Search for the cell housing the specified text and yield its (X, Y) center coordinate. 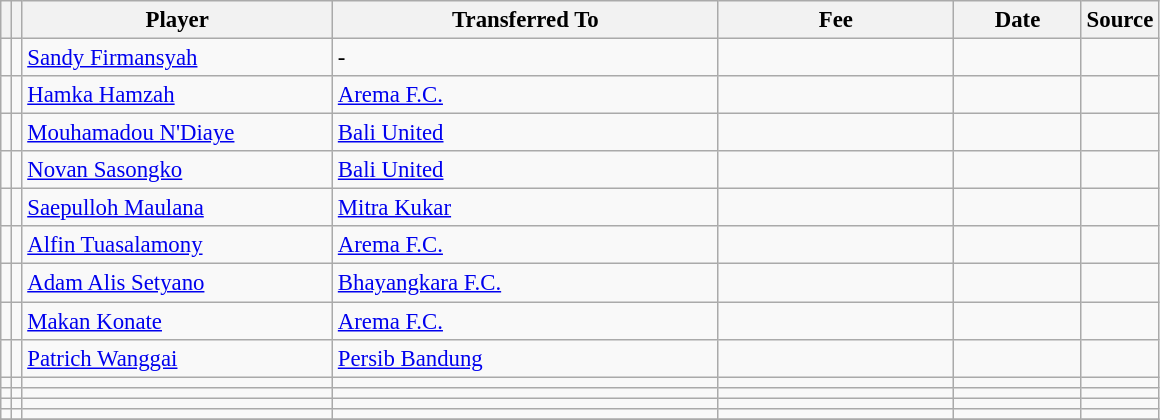
Source (1120, 20)
Fee (836, 20)
- (526, 58)
Date (1018, 20)
Mouhamadou N'Diaye (178, 133)
Hamka Hamzah (178, 95)
Sandy Firmansyah (178, 58)
Mitra Kukar (526, 208)
Patrich Wanggai (178, 358)
Transferred To (526, 20)
Player (178, 20)
Bhayangkara F.C. (526, 283)
Makan Konate (178, 321)
Saepulloh Maulana (178, 208)
Novan Sasongko (178, 170)
Alfin Tuasalamony (178, 245)
Persib Bandung (526, 358)
Adam Alis Setyano (178, 283)
